Return the (X, Y) coordinate for the center point of the cell that contains the specified text.  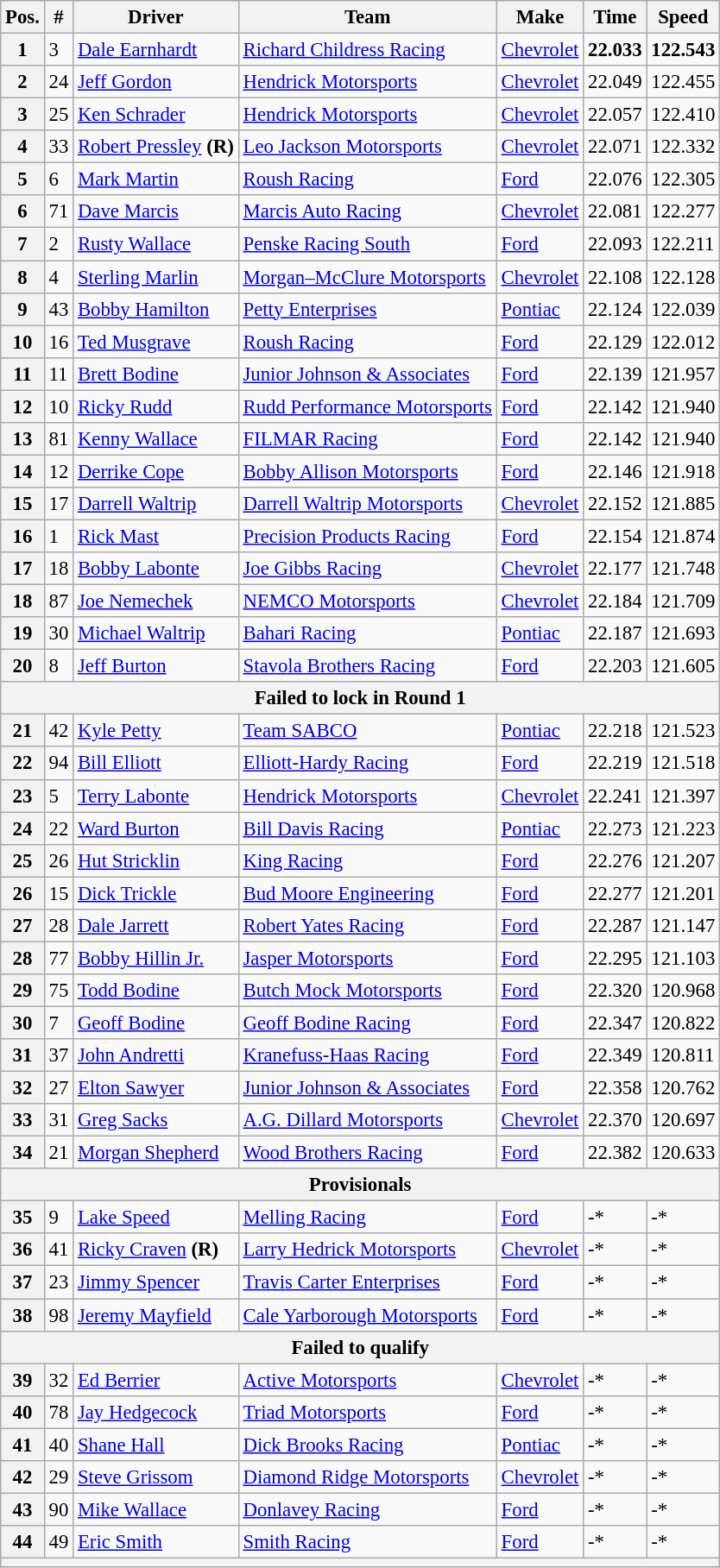
121.397 (684, 796)
22.277 (615, 893)
Joe Nemechek (156, 601)
Bobby Hillin Jr. (156, 958)
Richard Childress Racing (368, 50)
Derrike Cope (156, 471)
22.273 (615, 828)
22.358 (615, 1088)
Bobby Labonte (156, 569)
121.918 (684, 471)
Dale Jarrett (156, 926)
Make (540, 17)
34 (22, 1153)
Robert Yates Racing (368, 926)
22.295 (615, 958)
Dick Brooks Racing (368, 1445)
Jeff Gordon (156, 82)
A.G. Dillard Motorsports (368, 1120)
Dave Marcis (156, 211)
Driver (156, 17)
Speed (684, 17)
121.201 (684, 893)
94 (59, 764)
22.382 (615, 1153)
Penske Racing South (368, 244)
Ricky Craven (R) (156, 1250)
Failed to qualify (361, 1347)
Stavola Brothers Racing (368, 666)
22.139 (615, 374)
78 (59, 1412)
22.124 (615, 309)
22.203 (615, 666)
Butch Mock Motorsports (368, 991)
35 (22, 1218)
22.093 (615, 244)
22.071 (615, 147)
Smith Racing (368, 1542)
90 (59, 1509)
Kenny Wallace (156, 439)
22.146 (615, 471)
Sterling Marlin (156, 277)
49 (59, 1542)
22.033 (615, 50)
Bill Elliott (156, 764)
Provisionals (361, 1185)
Dale Earnhardt (156, 50)
22.287 (615, 926)
22.154 (615, 536)
Kyle Petty (156, 731)
121.103 (684, 958)
NEMCO Motorsports (368, 601)
Greg Sacks (156, 1120)
Ted Musgrave (156, 342)
71 (59, 211)
Geoff Bodine Racing (368, 1023)
Eric Smith (156, 1542)
Jeremy Mayfield (156, 1315)
FILMAR Racing (368, 439)
22.076 (615, 179)
Wood Brothers Racing (368, 1153)
22.177 (615, 569)
Morgan Shepherd (156, 1153)
Failed to lock in Round 1 (361, 698)
Diamond Ridge Motorsports (368, 1477)
22.276 (615, 860)
122.305 (684, 179)
121.223 (684, 828)
20 (22, 666)
120.633 (684, 1153)
Geoff Bodine (156, 1023)
122.332 (684, 147)
Active Motorsports (368, 1380)
121.518 (684, 764)
Team (368, 17)
Mark Martin (156, 179)
121.748 (684, 569)
# (59, 17)
Jeff Burton (156, 666)
Ken Schrader (156, 115)
Bud Moore Engineering (368, 893)
22.049 (615, 82)
Rudd Performance Motorsports (368, 406)
122.211 (684, 244)
22.219 (615, 764)
Marcis Auto Racing (368, 211)
22.241 (615, 796)
22.349 (615, 1055)
38 (22, 1315)
120.822 (684, 1023)
22.347 (615, 1023)
121.523 (684, 731)
81 (59, 439)
120.762 (684, 1088)
22.184 (615, 601)
Kranefuss-Haas Racing (368, 1055)
75 (59, 991)
120.811 (684, 1055)
Rick Mast (156, 536)
Team SABCO (368, 731)
22.320 (615, 991)
Lake Speed (156, 1218)
22.108 (615, 277)
44 (22, 1542)
Mike Wallace (156, 1509)
22.152 (615, 504)
Darrell Waltrip (156, 504)
Morgan–McClure Motorsports (368, 277)
98 (59, 1315)
121.147 (684, 926)
King Racing (368, 860)
Cale Yarborough Motorsports (368, 1315)
121.874 (684, 536)
Bobby Allison Motorsports (368, 471)
120.697 (684, 1120)
Jay Hedgecock (156, 1412)
122.039 (684, 309)
13 (22, 439)
Rusty Wallace (156, 244)
122.128 (684, 277)
Robert Pressley (R) (156, 147)
22.218 (615, 731)
Jasper Motorsports (368, 958)
Melling Racing (368, 1218)
Travis Carter Enterprises (368, 1282)
122.012 (684, 342)
122.543 (684, 50)
121.693 (684, 633)
John Andretti (156, 1055)
Ricky Rudd (156, 406)
36 (22, 1250)
Joe Gibbs Racing (368, 569)
Petty Enterprises (368, 309)
22.187 (615, 633)
22.081 (615, 211)
77 (59, 958)
Bahari Racing (368, 633)
122.277 (684, 211)
39 (22, 1380)
Michael Waltrip (156, 633)
Elliott-Hardy Racing (368, 764)
Bobby Hamilton (156, 309)
121.207 (684, 860)
Jimmy Spencer (156, 1282)
122.455 (684, 82)
Darrell Waltrip Motorsports (368, 504)
14 (22, 471)
19 (22, 633)
Terry Labonte (156, 796)
Ward Burton (156, 828)
Time (615, 17)
121.709 (684, 601)
Bill Davis Racing (368, 828)
Donlavey Racing (368, 1509)
Hut Stricklin (156, 860)
122.410 (684, 115)
Elton Sawyer (156, 1088)
120.968 (684, 991)
Dick Trickle (156, 893)
121.957 (684, 374)
Triad Motorsports (368, 1412)
Ed Berrier (156, 1380)
Pos. (22, 17)
22.370 (615, 1120)
22.129 (615, 342)
Brett Bodine (156, 374)
22.057 (615, 115)
87 (59, 601)
Steve Grissom (156, 1477)
Todd Bodine (156, 991)
121.605 (684, 666)
Leo Jackson Motorsports (368, 147)
Larry Hedrick Motorsports (368, 1250)
121.885 (684, 504)
Precision Products Racing (368, 536)
Shane Hall (156, 1445)
